From the cell containing the given text, extract its center point as (x, y) coordinate. 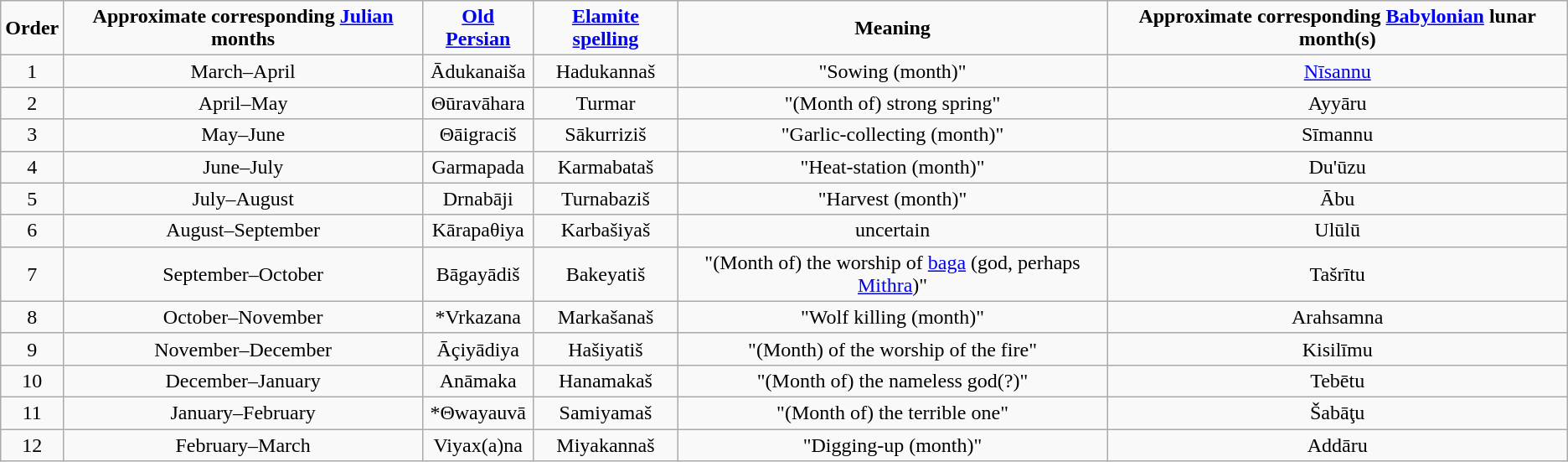
"Sowing (month)" (893, 71)
Approximate corresponding Julian months (243, 29)
Samiyamaš (606, 413)
May–June (243, 135)
Tašrītu (1337, 273)
Anāmaka (477, 381)
Addāru (1337, 445)
December–January (243, 381)
Approximate corresponding Babylonian lunar month(s) (1337, 29)
Garmapada (477, 167)
Karbašiyaš (606, 231)
Kārapaθiya (477, 231)
Ādukanaiša (477, 71)
Markašanaš (606, 317)
Šabāţu (1337, 413)
Meaning (893, 29)
"Harvest (month)" (893, 199)
Hanamakaš (606, 381)
Kisilīmu (1337, 349)
*Vrkazana (477, 317)
Hašiyatiš (606, 349)
April–May (243, 103)
Nīsannu (1337, 71)
12 (32, 445)
Θūravāhara (477, 103)
3 (32, 135)
Tebētu (1337, 381)
Hadukannaš (606, 71)
1 (32, 71)
October–November (243, 317)
June–July (243, 167)
Elamite spelling (606, 29)
"Wolf killing (month)" (893, 317)
February–March (243, 445)
"(Month) of the worship of the fire" (893, 349)
Bāgayādiš (477, 273)
Arahsamna (1337, 317)
uncertain (893, 231)
Sākurriziš (606, 135)
September–October (243, 273)
Sīmannu (1337, 135)
6 (32, 231)
Order (32, 29)
4 (32, 167)
Θāigraciš (477, 135)
"(Month of) strong spring" (893, 103)
11 (32, 413)
Du'ūzu (1337, 167)
"Garlic-collecting (month)" (893, 135)
Ayyāru (1337, 103)
7 (32, 273)
2 (32, 103)
Karmabataš (606, 167)
August–September (243, 231)
Miyakannaš (606, 445)
"(Month of) the worship of baga (god, perhaps Mithra)" (893, 273)
July–August (243, 199)
Turmar (606, 103)
5 (32, 199)
Ulūlū (1337, 231)
*Θwayauvā (477, 413)
"(Month of) the nameless god(?)" (893, 381)
March–April (243, 71)
Old Persian (477, 29)
November–December (243, 349)
10 (32, 381)
Viyax(a)na (477, 445)
9 (32, 349)
January–February (243, 413)
8 (32, 317)
"Heat-station (month)" (893, 167)
Ābu (1337, 199)
Turnabaziš (606, 199)
Drnabāji (477, 199)
"Digging-up (month)" (893, 445)
Āçiyādiya (477, 349)
"(Month of) the terrible one" (893, 413)
Bakeyatiš (606, 273)
